Pinpoint the cell where the given text exists, returning its [x, y] midpoint coordinate. 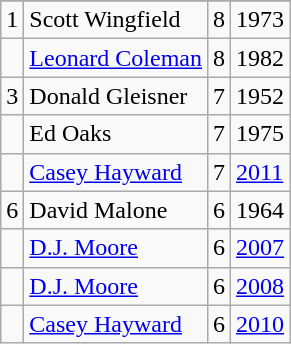
1975 [260, 134]
1964 [260, 210]
3 [12, 96]
2010 [260, 324]
Scott Wingfield [116, 20]
2008 [260, 286]
1982 [260, 58]
1952 [260, 96]
2007 [260, 248]
David Malone [116, 210]
Leonard Coleman [116, 58]
Donald Gleisner [116, 96]
1973 [260, 20]
Ed Oaks [116, 134]
2011 [260, 172]
1 [12, 20]
